Extract the [x, y] coordinate from the center of the cell holding the provided text.  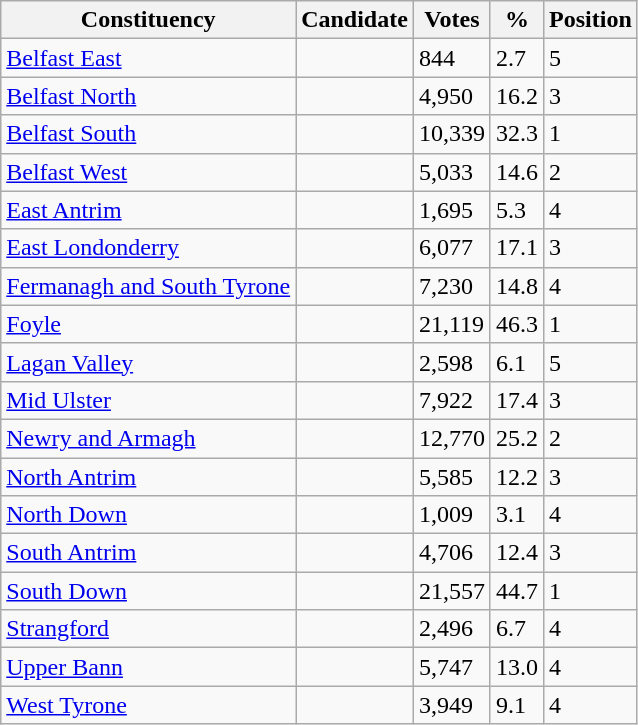
Position [591, 20]
17.1 [516, 248]
West Tyrone [148, 705]
Belfast West [148, 172]
6,077 [452, 248]
13.0 [516, 667]
12.2 [516, 477]
14.6 [516, 172]
844 [452, 58]
21,119 [452, 324]
21,557 [452, 591]
Newry and Armagh [148, 438]
East Antrim [148, 210]
South Down [148, 591]
16.2 [516, 96]
South Antrim [148, 553]
Strangford [148, 629]
6.1 [516, 362]
12,770 [452, 438]
2.7 [516, 58]
North Antrim [148, 477]
Lagan Valley [148, 362]
17.4 [516, 400]
14.8 [516, 286]
Constituency [148, 20]
12.4 [516, 553]
Belfast East [148, 58]
North Down [148, 515]
2,598 [452, 362]
3.1 [516, 515]
32.3 [516, 134]
Belfast South [148, 134]
Belfast North [148, 96]
4,706 [452, 553]
5,585 [452, 477]
Foyle [148, 324]
4,950 [452, 96]
Votes [452, 20]
5.3 [516, 210]
6.7 [516, 629]
10,339 [452, 134]
% [516, 20]
1,695 [452, 210]
25.2 [516, 438]
East Londonderry [148, 248]
Mid Ulster [148, 400]
46.3 [516, 324]
5,747 [452, 667]
3,949 [452, 705]
5,033 [452, 172]
44.7 [516, 591]
Candidate [355, 20]
1,009 [452, 515]
2,496 [452, 629]
7,230 [452, 286]
9.1 [516, 705]
Upper Bann [148, 667]
Fermanagh and South Tyrone [148, 286]
7,922 [452, 400]
